Locate the cell with the specified text and output its [x, y] center coordinate. 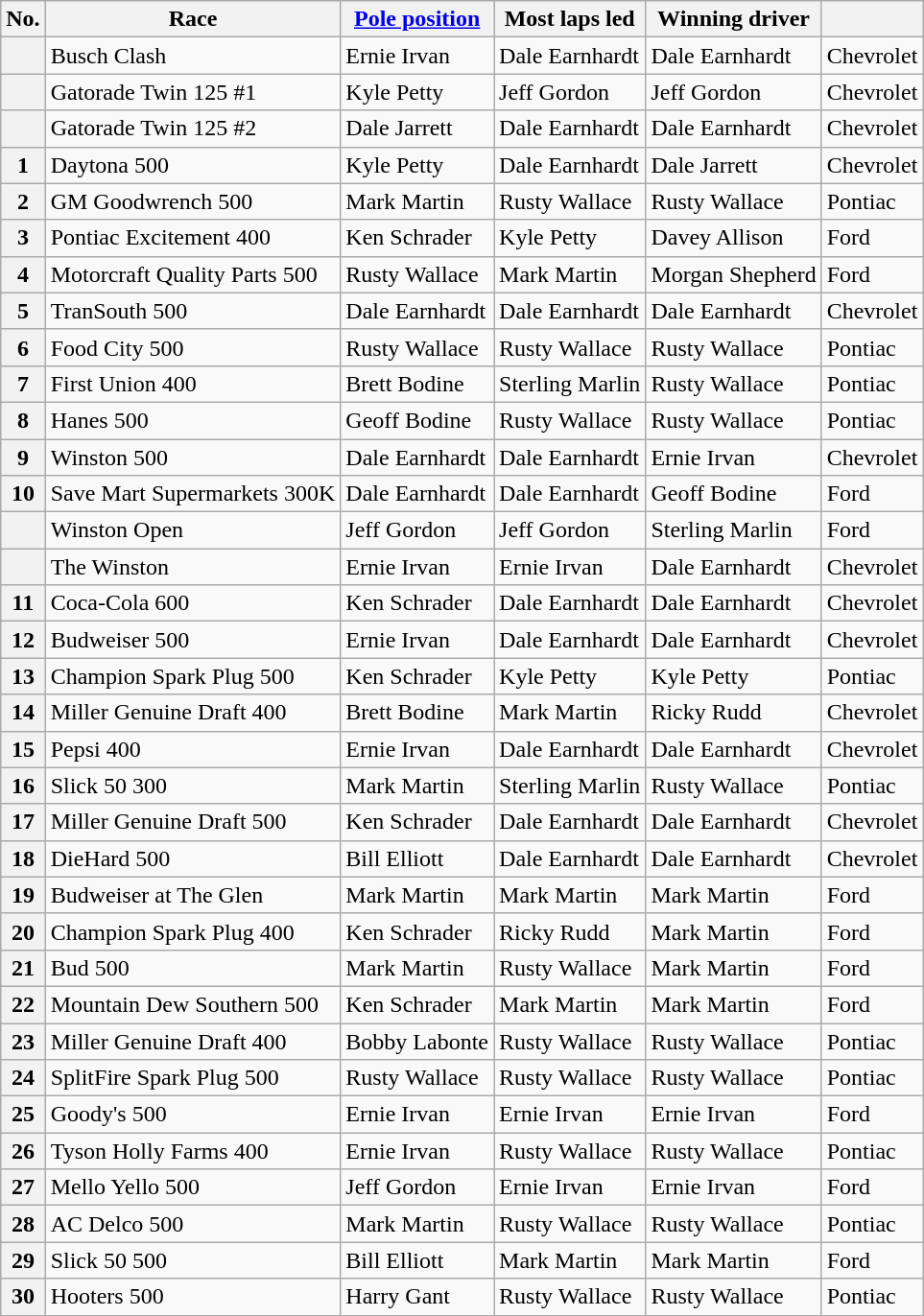
Slick 50 300 [193, 786]
AC Delco 500 [193, 1224]
7 [23, 384]
First Union 400 [193, 384]
3 [23, 238]
27 [23, 1187]
Most laps led [570, 19]
Hanes 500 [193, 420]
Gatorade Twin 125 #2 [193, 129]
5 [23, 311]
Mello Yello 500 [193, 1187]
TranSouth 500 [193, 311]
1 [23, 165]
Mountain Dew Southern 500 [193, 1004]
Winston 500 [193, 458]
Champion Spark Plug 500 [193, 676]
25 [23, 1115]
Winning driver [733, 19]
Champion Spark Plug 400 [193, 931]
Pole position [417, 19]
Harry Gant [417, 1297]
30 [23, 1297]
15 [23, 749]
Slick 50 500 [193, 1260]
Bobby Labonte [417, 1041]
Budweiser at The Glen [193, 895]
14 [23, 713]
20 [23, 931]
28 [23, 1224]
Tyson Holly Farms 400 [193, 1151]
Hooters 500 [193, 1297]
6 [23, 347]
13 [23, 676]
Morgan Shepherd [733, 274]
26 [23, 1151]
22 [23, 1004]
12 [23, 640]
17 [23, 822]
24 [23, 1078]
Motorcraft Quality Parts 500 [193, 274]
23 [23, 1041]
9 [23, 458]
Save Mart Supermarkets 300K [193, 494]
Winston Open [193, 530]
18 [23, 858]
21 [23, 968]
Busch Clash [193, 56]
Gatorade Twin 125 #1 [193, 92]
29 [23, 1260]
16 [23, 786]
Pepsi 400 [193, 749]
Budweiser 500 [193, 640]
GM Goodwrench 500 [193, 201]
Daytona 500 [193, 165]
No. [23, 19]
4 [23, 274]
SplitFire Spark Plug 500 [193, 1078]
2 [23, 201]
Food City 500 [193, 347]
Miller Genuine Draft 500 [193, 822]
Coca-Cola 600 [193, 603]
Davey Allison [733, 238]
10 [23, 494]
Bud 500 [193, 968]
DieHard 500 [193, 858]
Goody's 500 [193, 1115]
Race [193, 19]
11 [23, 603]
19 [23, 895]
Pontiac Excitement 400 [193, 238]
8 [23, 420]
The Winston [193, 567]
